Pinpoint the cell where the given text exists, returning its [X, Y] midpoint coordinate. 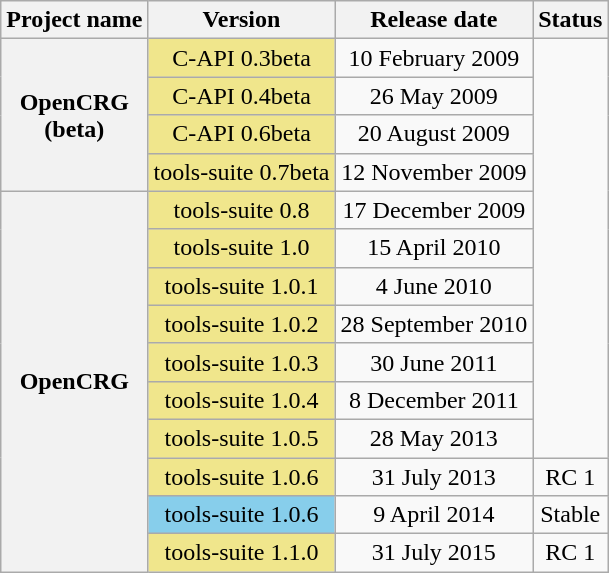
4 June 2010 [434, 286]
OpenCRG(beta) [74, 115]
Project name [74, 20]
C-API 0.6beta [242, 134]
tools-suite 1.0.1 [242, 286]
26 May 2009 [434, 96]
tools-suite 1.0.2 [242, 324]
20 August 2009 [434, 134]
tools-suite 1.0 [242, 248]
tools-suite 1.0.4 [242, 400]
Version [242, 20]
8 December 2011 [434, 400]
C-API 0.3beta [242, 58]
Release date [434, 20]
OpenCRG [74, 382]
Stable [570, 515]
tools-suite 1.0.3 [242, 362]
12 November 2009 [434, 172]
9 April 2014 [434, 515]
17 December 2009 [434, 210]
30 June 2011 [434, 362]
31 July 2013 [434, 477]
tools-suite 0.8 [242, 210]
28 September 2010 [434, 324]
28 May 2013 [434, 438]
15 April 2010 [434, 248]
Status [570, 20]
10 February 2009 [434, 58]
tools-suite 1.1.0 [242, 553]
tools-suite 1.0.5 [242, 438]
31 July 2015 [434, 553]
C-API 0.4beta [242, 96]
tools-suite 0.7beta [242, 172]
